Output the (X, Y) coordinate of the center of the cell containing the given text.  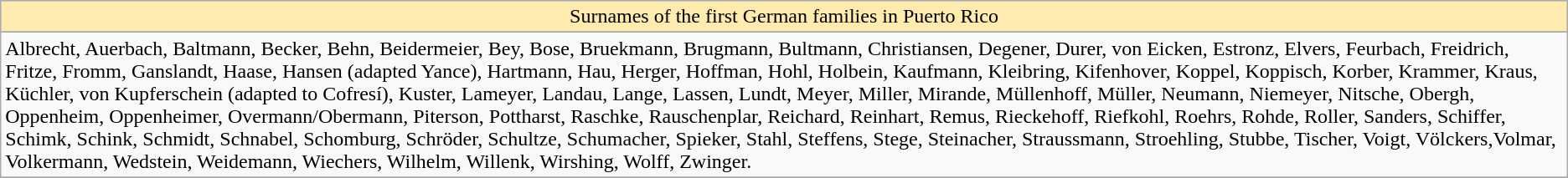
Surnames of the first German families in Puerto Rico (784, 17)
